Pinpoint the cell where the given text exists, returning its [x, y] midpoint coordinate. 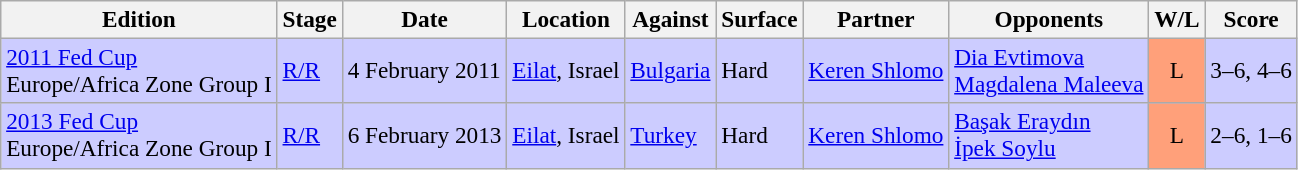
6 February 2013 [424, 136]
Başak Eraydın İpek Soylu [1049, 136]
Bulgaria [670, 70]
3–6, 4–6 [1251, 70]
Partner [876, 19]
Score [1251, 19]
2–6, 1–6 [1251, 136]
Date [424, 19]
Against [670, 19]
Stage [310, 19]
Turkey [670, 136]
W/L [1177, 19]
Location [566, 19]
Surface [760, 19]
2013 Fed Cup Europe/Africa Zone Group I [139, 136]
4 February 2011 [424, 70]
Opponents [1049, 19]
2011 Fed Cup Europe/Africa Zone Group I [139, 70]
Dia Evtimova Magdalena Maleeva [1049, 70]
Edition [139, 19]
